Locate the cell with the specified text and output its [x, y] center coordinate. 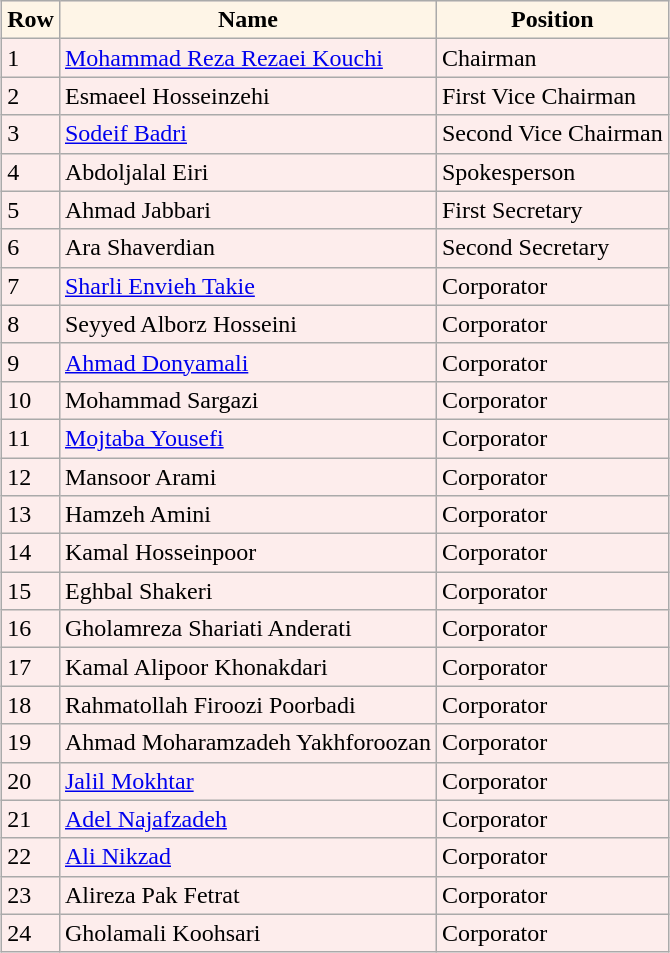
15 [31, 591]
Ahmad Jabbari [248, 210]
Kamal Alipoor Khonakdari [248, 667]
21 [31, 819]
Mohammad Reza Rezaei Kouchi [248, 58]
11 [31, 438]
20 [31, 781]
First Secretary [552, 210]
Eghbal Shakeri [248, 591]
Second Secretary [552, 248]
Chairman [552, 58]
Gholamali Koohsari [248, 933]
8 [31, 324]
10 [31, 400]
Rahmatollah Firoozi Poorbadi [248, 705]
14 [31, 553]
12 [31, 477]
Ahmad Donyamali [248, 362]
First Vice Chairman [552, 96]
Ali Nikzad [248, 857]
Sodeif Badri [248, 134]
Seyyed Alborz Hosseini [248, 324]
Esmaeel Hosseinzehi [248, 96]
1 [31, 58]
18 [31, 705]
Abdoljalal Eiri [248, 172]
13 [31, 515]
Sharli Envieh Takie [248, 286]
Hamzeh Amini [248, 515]
3 [31, 134]
Alireza Pak Fetrat [248, 895]
7 [31, 286]
Kamal Hosseinpoor [248, 553]
Row [31, 20]
Ahmad Moharamzadeh Yakhforoozan [248, 743]
Name [248, 20]
Spokesperson [552, 172]
4 [31, 172]
Mojtaba Yousefi [248, 438]
Adel Najafzadeh [248, 819]
9 [31, 362]
24 [31, 933]
Mansoor Arami [248, 477]
Mohammad Sargazi [248, 400]
19 [31, 743]
17 [31, 667]
6 [31, 248]
23 [31, 895]
16 [31, 629]
Gholamreza Shariati Anderati [248, 629]
22 [31, 857]
5 [31, 210]
Ara Shaverdian [248, 248]
Position [552, 20]
2 [31, 96]
Jalil Mokhtar [248, 781]
Second Vice Chairman [552, 134]
